Determine the (X, Y) coordinate at the center of the cell enclosing the given text.  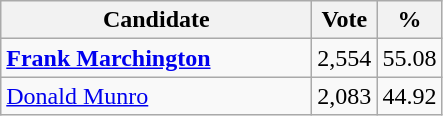
Donald Munro (156, 96)
44.92 (410, 96)
2,083 (344, 96)
% (410, 20)
55.08 (410, 58)
Candidate (156, 20)
2,554 (344, 58)
Vote (344, 20)
Frank Marchington (156, 58)
